Return [x, y] of the center of cell containing provided text 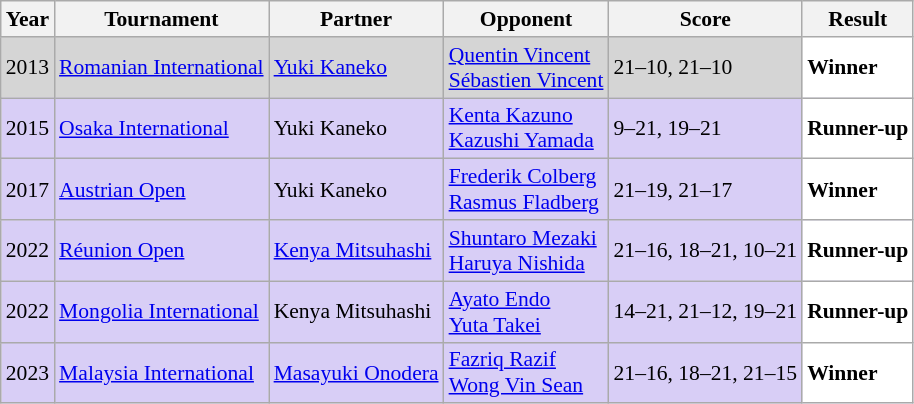
2023 [28, 372]
2013 [28, 68]
2015 [28, 128]
Opponent [526, 19]
Fazriq Razif Wong Vin Sean [526, 372]
Réunion Open [162, 250]
Osaka International [162, 128]
Score [705, 19]
Shuntaro Mezaki Haruya Nishida [526, 250]
Year [28, 19]
Frederik Colberg Rasmus Fladberg [526, 190]
Kenta Kazuno Kazushi Yamada [526, 128]
Romanian International [162, 68]
Quentin Vincent Sébastien Vincent [526, 68]
21–16, 18–21, 21–15 [705, 372]
Partner [356, 19]
2017 [28, 190]
Austrian Open [162, 190]
9–21, 19–21 [705, 128]
21–16, 18–21, 10–21 [705, 250]
Ayato Endo Yuta Takei [526, 312]
Mongolia International [162, 312]
Malaysia International [162, 372]
Masayuki Onodera [356, 372]
Tournament [162, 19]
14–21, 21–12, 19–21 [705, 312]
Result [858, 19]
21–10, 21–10 [705, 68]
21–19, 21–17 [705, 190]
